Return (x, y) of the center of cell containing provided text 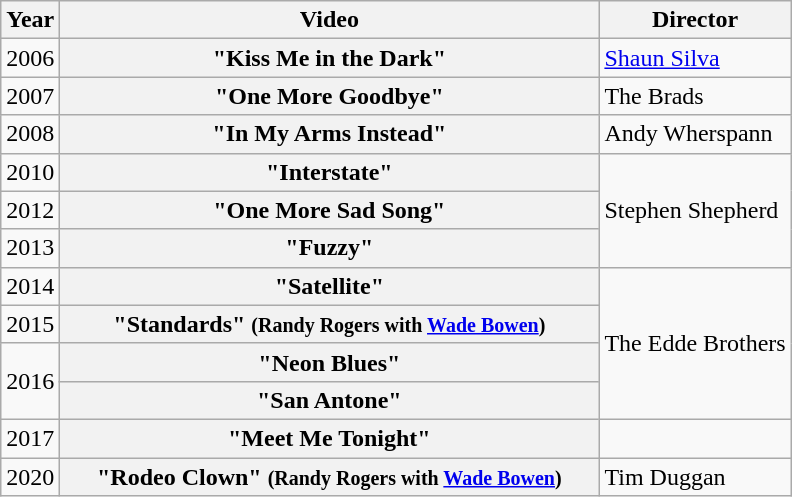
The Brads (695, 96)
"Standards" (Randy Rogers with Wade Bowen) (330, 324)
Director (695, 20)
2010 (30, 172)
2012 (30, 210)
"In My Arms Instead" (330, 134)
Stephen Shepherd (695, 210)
"One More Goodbye" (330, 96)
"Satellite" (330, 286)
2013 (30, 248)
"Rodeo Clown" (Randy Rogers with Wade Bowen) (330, 477)
"Fuzzy" (330, 248)
2007 (30, 96)
The Edde Brothers (695, 343)
Andy Wherspann (695, 134)
"Meet Me Tonight" (330, 438)
2008 (30, 134)
2006 (30, 58)
"One More Sad Song" (330, 210)
2017 (30, 438)
Video (330, 20)
"Kiss Me in the Dark" (330, 58)
"Interstate" (330, 172)
Tim Duggan (695, 477)
2020 (30, 477)
Shaun Silva (695, 58)
2015 (30, 324)
2014 (30, 286)
2016 (30, 381)
Year (30, 20)
"San Antone" (330, 400)
"Neon Blues" (330, 362)
